Extract the (X, Y) coordinate from the center of the cell holding the provided text.  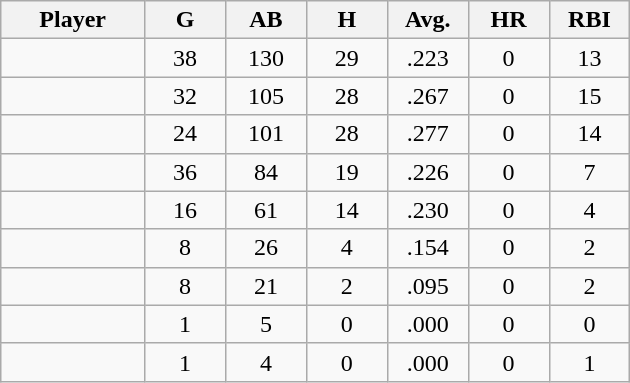
.226 (428, 172)
105 (266, 96)
H (346, 20)
61 (266, 210)
.267 (428, 96)
19 (346, 172)
38 (186, 58)
AB (266, 20)
Avg. (428, 20)
Player (73, 20)
5 (266, 324)
101 (266, 134)
24 (186, 134)
29 (346, 58)
.223 (428, 58)
.154 (428, 248)
.277 (428, 134)
G (186, 20)
.230 (428, 210)
21 (266, 286)
RBI (590, 20)
32 (186, 96)
HR (508, 20)
36 (186, 172)
13 (590, 58)
16 (186, 210)
84 (266, 172)
7 (590, 172)
.095 (428, 286)
26 (266, 248)
130 (266, 58)
15 (590, 96)
